Find where the given text appears and provide that cell's center as [x, y] coordinate. 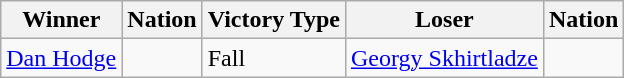
Loser [444, 20]
Winner [62, 20]
Dan Hodge [62, 58]
Victory Type [274, 20]
Fall [274, 58]
Georgy Skhirtladze [444, 58]
